Detect which cell encompasses the target text, then output its [X, Y] center coordinate. 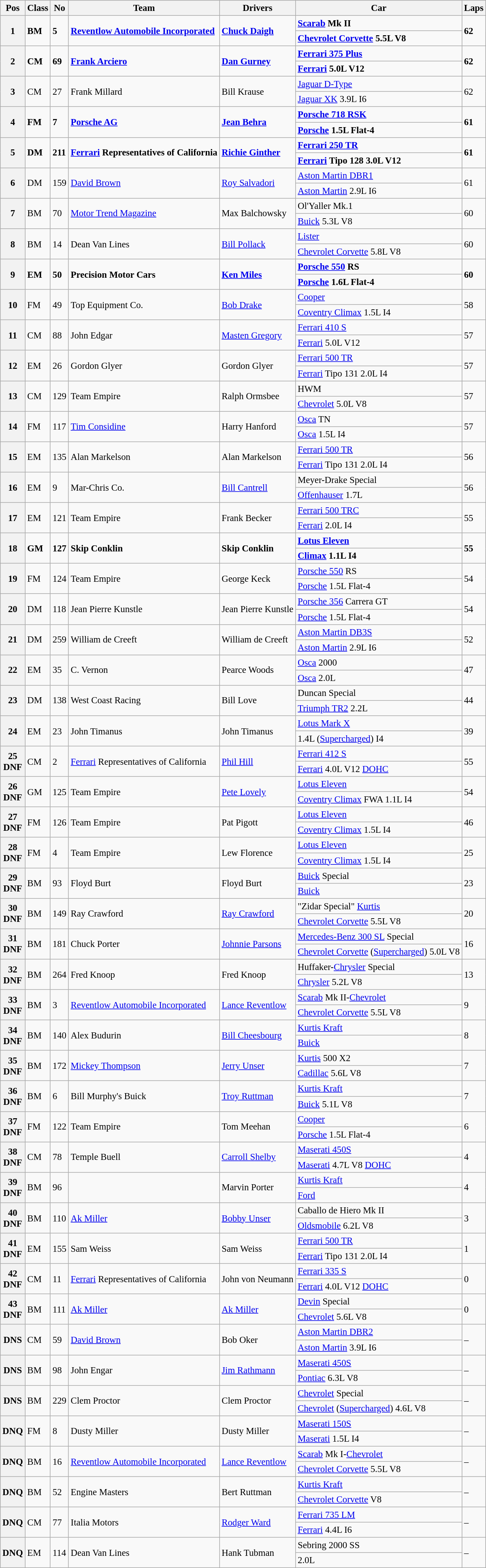
39DNF [13, 1188]
129 [59, 396]
Buick Special [379, 876]
Osca 2.0L [379, 678]
Osca 2000 [379, 662]
Buick 5.3L V8 [379, 221]
159 [59, 183]
32DNF [13, 974]
Jean Behra [258, 122]
Top Equipment Co. [144, 304]
124 [59, 579]
Tim Considine [144, 427]
Frank Millard [144, 91]
Chuck Daigh [258, 31]
59 [59, 1340]
Offenhauser 1.7L [379, 495]
Mickey Thompson [144, 1066]
229 [59, 1401]
Climax 1.1L I4 [379, 556]
Frank Arciero [144, 62]
78 [59, 1157]
Oldsmobile 6.2L V8 [379, 1225]
No [59, 8]
28DNF [13, 853]
Team [144, 8]
27 [59, 91]
Max Balchowsky [258, 214]
1.4L (Supercharged) I4 [379, 738]
12 [13, 366]
10 [13, 304]
Ferrari Tipo 128 3.0L V12 [379, 160]
38DNF [13, 1157]
24 [13, 731]
Porsche AG [144, 122]
172 [59, 1066]
88 [59, 335]
93 [59, 883]
Chevrolet Corvette (Supercharged) 5.0L V8 [379, 952]
211 [59, 152]
Osca TN [379, 419]
43DNF [13, 1309]
Class [38, 8]
35 [59, 670]
Precision Motor Cars [144, 274]
41DNF [13, 1249]
Bill Cheesbourg [258, 1036]
Jaguar XK 3.9L I6 [379, 99]
Devin Special [379, 1302]
HWM [379, 389]
Porsche 718 RSK [379, 115]
149 [59, 913]
Coventry Climax FWA 1.1L I4 [379, 800]
42DNF [13, 1279]
Triumph TR2 2.2L [379, 708]
Pearce Woods [258, 670]
40DNF [13, 1218]
Chevrolet Corvette V8 [379, 1500]
John Engar [144, 1370]
Lotus Mark X [379, 723]
Osca 1.5L I4 [379, 434]
West Coast Racing [144, 700]
Ferrari 250 TR [379, 145]
33DNF [13, 1005]
26 [59, 366]
138 [59, 700]
Chevrolet Corvette 5.8L V8 [379, 251]
Pat Pigott [258, 822]
Kurtis 500 X2 [379, 1058]
Temple Buell [144, 1157]
Italia Motors [144, 1522]
Meyer-Drake Special [379, 480]
Sebring 2000 SS [379, 1545]
18 [13, 548]
26DNF [13, 792]
259 [59, 640]
Jerry Unser [258, 1066]
Motor Trend Magazine [144, 214]
111 [59, 1309]
Engine Masters [144, 1492]
29DNF [13, 883]
25DNF [13, 761]
Johnnie Parsons [258, 944]
Buick 5.1L V8 [379, 1104]
21 [13, 640]
C. Vernon [144, 670]
126 [59, 822]
Duncan Special [379, 693]
46 [474, 822]
Rodger Ward [258, 1522]
44 [474, 700]
Huffaker-Chrysler Special [379, 967]
Bill Cantrell [258, 487]
Laps [474, 8]
36DNF [13, 1096]
Harry Hanford [258, 427]
Pos [13, 8]
117 [59, 427]
Phil Hill [258, 761]
"Zidar Special" Kurtis [379, 906]
Maserati 4.7L V8 DOHC [379, 1165]
Jim Rathmann [258, 1370]
Mercedes-Benz 300 SL Special [379, 936]
50 [59, 274]
Ferrari 4.4L I6 [379, 1530]
Chevrolet Special [379, 1393]
Maserati 150S [379, 1423]
Pete Lovely [258, 792]
Car [379, 8]
264 [59, 974]
Bob Drake [258, 304]
Ol'Yaller Mk.1 [379, 206]
Maserati 1.5L I4 [379, 1439]
Bob Oker [258, 1340]
58 [474, 304]
181 [59, 944]
Richie Ginther [258, 152]
Bobby Unser [258, 1218]
Aston Martin DB3S [379, 632]
135 [59, 457]
27DNF [13, 822]
70 [59, 214]
Ferrari 335 S [379, 1271]
Porsche 1.6L Flat-4 [379, 282]
17 [13, 518]
Bert Ruttman [258, 1492]
Chevrolet (Supercharged) 4.6L V8 [379, 1408]
Mar-Chris Co. [144, 487]
Ferrari 375 Plus [379, 54]
19 [13, 579]
Masten Gregory [258, 335]
Tom Meehan [258, 1126]
47 [474, 670]
Ferrari 500 TRC [379, 511]
114 [59, 1553]
Lister [379, 236]
Chevrolet 5.0L V8 [379, 404]
Jaguar D-Type [379, 84]
Troy Ruttman [258, 1096]
127 [59, 548]
Lew Florence [258, 853]
Chevrolet 5.6L V8 [379, 1317]
Pontiac 6.3L V8 [379, 1378]
25 [474, 853]
Ferrari 735 LM [379, 1515]
Scarab Mk II-Chevrolet [379, 998]
15 [13, 457]
Alex Budurin [144, 1036]
49 [59, 304]
140 [59, 1036]
69 [59, 62]
Carroll Shelby [258, 1157]
35DNF [13, 1066]
Dan Gurney [258, 62]
Scarab Mk II [379, 23]
Roy Salvadori [258, 183]
Drivers [258, 8]
Cadillac 5.6L V8 [379, 1073]
Ferrari 412 S [379, 754]
121 [59, 518]
Hank Tubman [258, 1553]
Aston Martin 3.9L I6 [379, 1347]
Bill Love [258, 700]
John von Neumann [258, 1279]
98 [59, 1370]
22 [13, 670]
30DNF [13, 913]
96 [59, 1188]
Frank Becker [258, 518]
Ken Miles [258, 274]
34DNF [13, 1036]
George Keck [258, 579]
Ferrari 2.0L I4 [379, 526]
Bill Krause [258, 91]
Scarab Mk I-Chevrolet [379, 1454]
Ferrari 410 S [379, 328]
31DNF [13, 944]
Caballo de Hiero Mk II [379, 1211]
Ford [379, 1195]
155 [59, 1249]
110 [59, 1218]
Porsche 356 Carrera GT [379, 602]
Aston Martin DBR2 [379, 1332]
Aston Martin DBR1 [379, 175]
Chrysler 5.2L V8 [379, 982]
John Edgar [144, 335]
Chuck Porter [144, 944]
122 [59, 1126]
39 [474, 731]
Bill Murphy's Buick [144, 1096]
77 [59, 1522]
118 [59, 609]
37DNF [13, 1126]
Marvin Porter [258, 1188]
Bill Pollack [258, 244]
Ralph Ormsbee [258, 396]
125 [59, 792]
